From the cell containing the given text, extract its center point as [X, Y] coordinate. 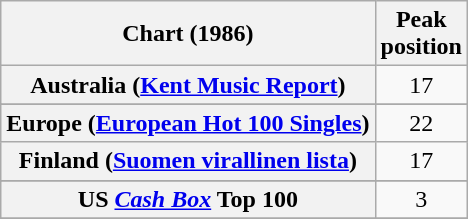
Finland (Suomen virallinen lista) [188, 161]
US Cash Box Top 100 [188, 199]
Australia (Kent Music Report) [188, 85]
Chart (1986) [188, 34]
22 [421, 123]
Europe (European Hot 100 Singles) [188, 123]
3 [421, 199]
Peakposition [421, 34]
